Pinpoint the cell where the given text exists, returning its (X, Y) midpoint coordinate. 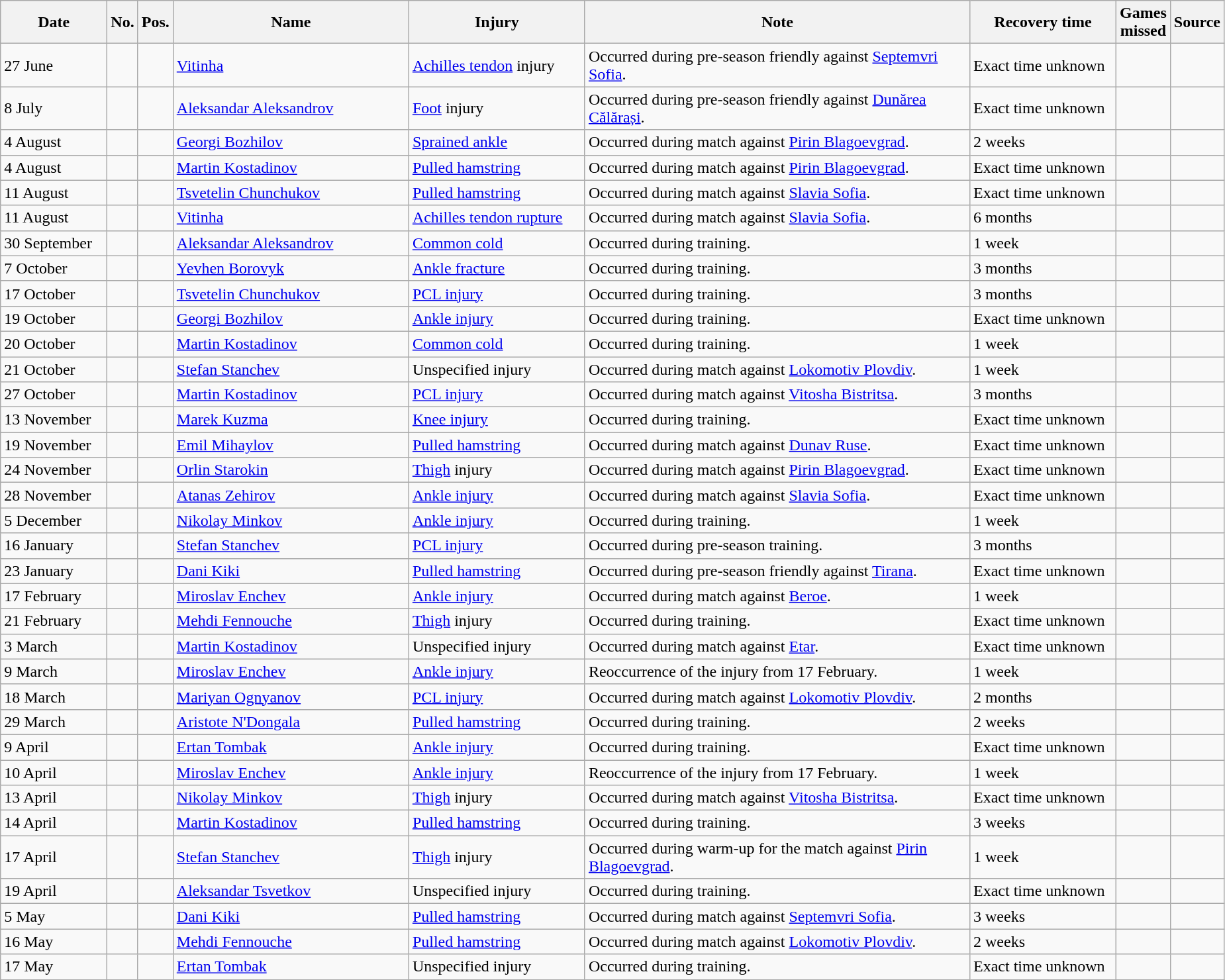
No. (122, 23)
24 November (54, 470)
Occurred during match against Beroe. (777, 596)
Recovery time (1042, 23)
10 April (54, 773)
Occurred during match against Dunav Ruse. (777, 445)
6 months (1042, 218)
Occurred during pre-season friendly against Tirana. (777, 571)
17 October (54, 293)
Ankle fracture (497, 268)
5 May (54, 916)
17 February (54, 596)
21 February (54, 621)
Occurred during warm-up for the match against Pirin Blagoevgrad. (777, 857)
23 January (54, 571)
17 April (54, 857)
28 November (54, 495)
Occurred during match against Septemvri Sofia. (777, 916)
17 May (54, 967)
Mariyan Ognyanov (291, 697)
9 April (54, 747)
13 April (54, 798)
13 November (54, 420)
3 March (54, 646)
16 January (54, 546)
19 October (54, 318)
19 November (54, 445)
19 April (54, 891)
Foot injury (497, 109)
20 October (54, 344)
18 March (54, 697)
Achilles tendon injury (497, 65)
Occurred during match against Etar. (777, 646)
Note (777, 23)
Sprained ankle (497, 142)
Aristote N'Dongala (291, 722)
27 October (54, 395)
30 September (54, 243)
9 March (54, 671)
Occurred during pre-season training. (777, 546)
Pos. (155, 23)
Emil Mihaylov (291, 445)
Achilles tendon rupture (497, 218)
Name (291, 23)
7 October (54, 268)
Source (1197, 23)
5 December (54, 520)
Yevhen Borovyk (291, 268)
27 June (54, 65)
Knee injury (497, 420)
Games missed (1144, 23)
2 months (1042, 697)
Orlin Starokin (291, 470)
29 March (54, 722)
Occurred during pre-season friendly against Dunărea Călărași. (777, 109)
Injury (497, 23)
16 May (54, 942)
Marek Kuzma (291, 420)
Atanas Zehirov (291, 495)
Date (54, 23)
21 October (54, 369)
Occurred during pre-season friendly against Septemvri Sofia. (777, 65)
14 April (54, 823)
8 July (54, 109)
Aleksandar Tsvetkov (291, 891)
